From the cell containing the given text, extract its center point as (X, Y) coordinate. 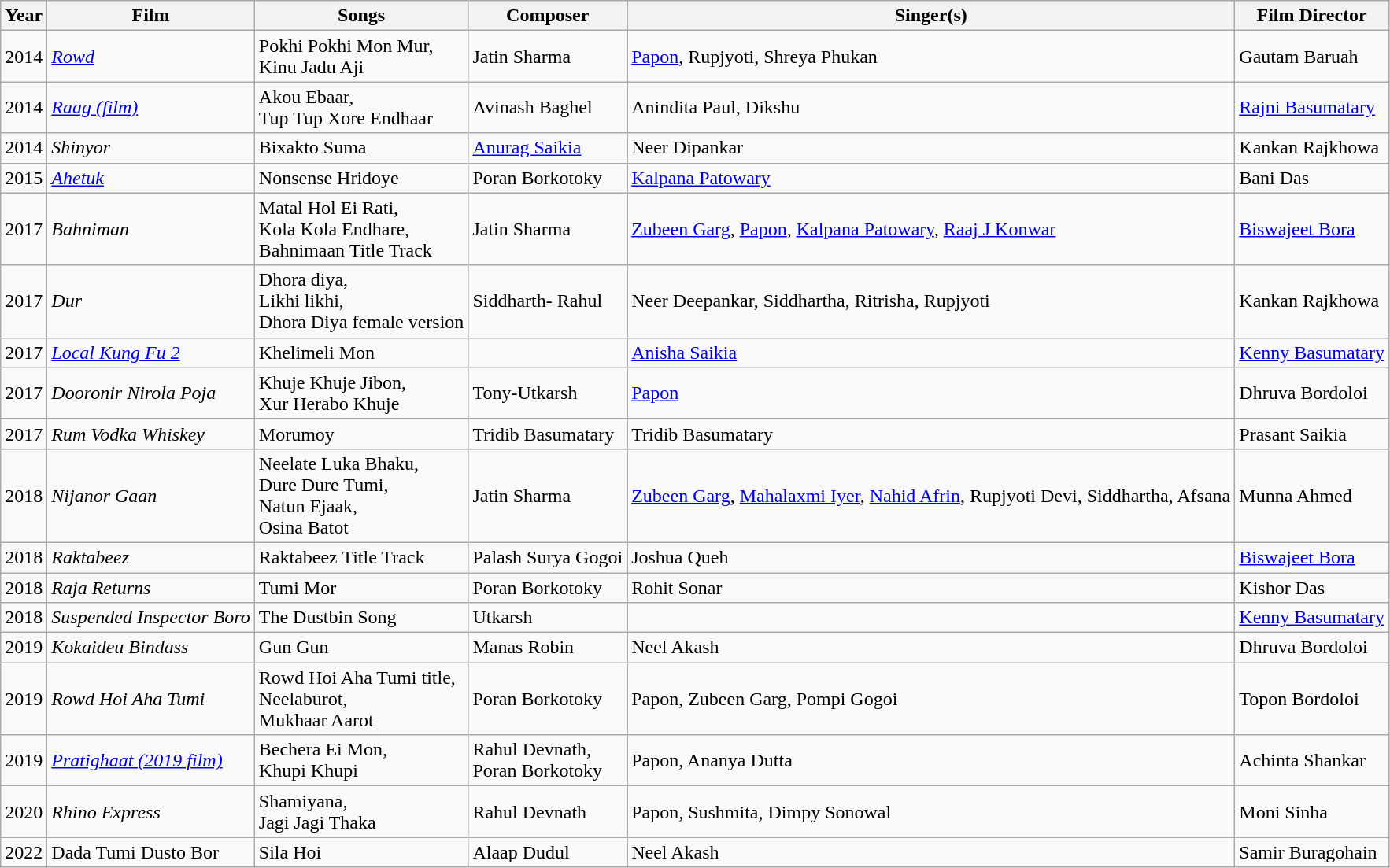
Khelimeli Mon (361, 353)
Alaap Dudul (548, 852)
Film (151, 16)
Gautam Baruah (1312, 57)
Prasant Saikia (1312, 434)
Topon Bordoloi (1312, 699)
Achinta Shankar (1312, 760)
Rohit Sonar (931, 588)
Siddharth- Rahul (548, 301)
Local Kung Fu 2 (151, 353)
Papon, Ananya Dutta (931, 760)
Rajni Basumatary (1312, 107)
Songs (361, 16)
Ahetuk (151, 178)
Rowd Hoi Aha Tumi title,Neelaburot,Mukhaar Aarot (361, 699)
Papon (931, 393)
Utkarsh (548, 618)
Pratighaat (2019 film) (151, 760)
Papon, Rupjyoti, Shreya Phukan (931, 57)
Rowd (151, 57)
Neer Deepankar, Siddhartha, Ritrisha, Rupjyoti (931, 301)
Kishor Das (1312, 588)
Papon, Zubeen Garg, Pompi Gogoi (931, 699)
Raktabeez Title Track (361, 557)
Bahniman (151, 229)
Rhino Express (151, 812)
Sila Hoi (361, 852)
Dhora diya, Likhi likhi, Dhora Diya female version (361, 301)
Dur (151, 301)
Dada Tumi Dusto Bor (151, 852)
Neelate Luka Bhaku,Dure Dure Tumi,Natun Ejaak,Osina Batot (361, 496)
The Dustbin Song (361, 618)
Palash Surya Gogoi (548, 557)
Rahul Devnath,Poran Borkotoky (548, 760)
Dooronir Nirola Poja (151, 393)
2015 (24, 178)
Film Director (1312, 16)
Anisha Saikia (931, 353)
Nijanor Gaan (151, 496)
Bani Das (1312, 178)
Bixakto Suma (361, 148)
Morumoy (361, 434)
Raag (film) (151, 107)
Rum Vodka Whiskey (151, 434)
Joshua Queh (931, 557)
Raktabeez (151, 557)
Raja Returns (151, 588)
Zubeen Garg, Papon, Kalpana Patowary, Raaj J Konwar (931, 229)
Suspended Inspector Boro (151, 618)
Neer Dipankar (931, 148)
Singer(s) (931, 16)
Gun Gun (361, 648)
Anindita Paul, Dikshu (931, 107)
Kalpana Patowary (931, 178)
Zubeen Garg, Mahalaxmi Iyer, Nahid Afrin, Rupjyoti Devi, Siddhartha, Afsana (931, 496)
Manas Robin (548, 648)
Matal Hol Ei Rati, Kola Kola Endhare,Bahnimaan Title Track (361, 229)
Anurag Saikia (548, 148)
Composer (548, 16)
Nonsense Hridoye (361, 178)
Rowd Hoi Aha Tumi (151, 699)
Bechera Ei Mon,Khupi Khupi (361, 760)
Akou Ebaar,Tup Tup Xore Endhaar (361, 107)
Moni Sinha (1312, 812)
Papon, Sushmita, Dimpy Sonowal (931, 812)
Samir Buragohain (1312, 852)
Munna Ahmed (1312, 496)
Pokhi Pokhi Mon Mur,Kinu Jadu Aji (361, 57)
Rahul Devnath (548, 812)
Khuje Khuje Jibon,Xur Herabo Khuje (361, 393)
Tony-Utkarsh (548, 393)
2020 (24, 812)
2022 (24, 852)
Year (24, 16)
Avinash Baghel (548, 107)
Shamiyana,Jagi Jagi Thaka (361, 812)
Kokaideu Bindass (151, 648)
Tumi Mor (361, 588)
Shinyor (151, 148)
